Locate the cell with the specified text and output its (x, y) center coordinate. 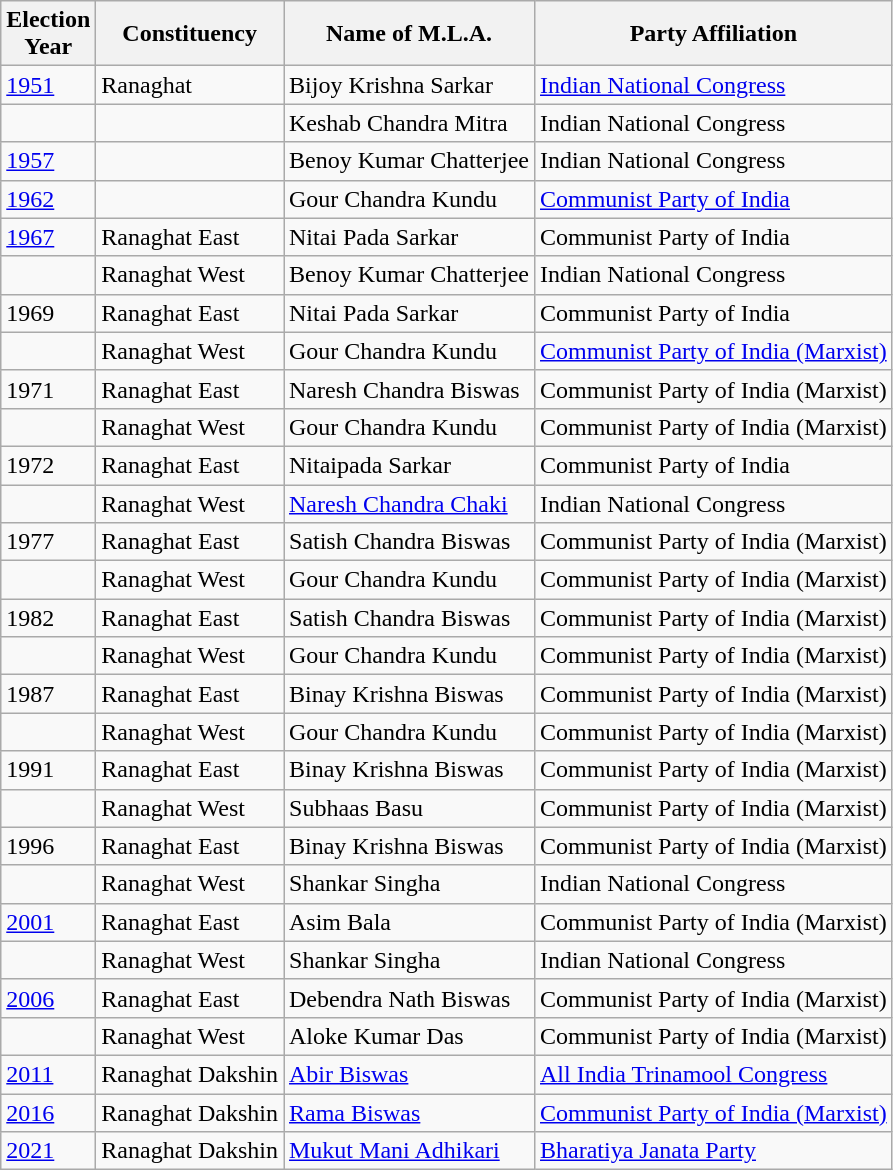
1967 (48, 237)
1991 (48, 770)
2011 (48, 1074)
Constituency (190, 34)
2021 (48, 1151)
2006 (48, 998)
Mukut Mani Adhikari (410, 1151)
Bijoy Krishna Sarkar (410, 85)
Nitaipada Sarkar (410, 465)
2016 (48, 1113)
Subhaas Basu (410, 808)
Naresh Chandra Chaki (410, 503)
1971 (48, 389)
Aloke Kumar Das (410, 1036)
Election Year (48, 34)
Keshab Chandra Mitra (410, 123)
Bharatiya Janata Party (713, 1151)
1982 (48, 618)
1977 (48, 542)
All India Trinamool Congress (713, 1074)
1957 (48, 161)
1969 (48, 313)
1987 (48, 694)
Asim Bala (410, 922)
Abir Biswas (410, 1074)
1951 (48, 85)
Debendra Nath Biswas (410, 998)
Naresh Chandra Biswas (410, 389)
Name of M.L.A. (410, 34)
Rama Biswas (410, 1113)
Ranaghat (190, 85)
1996 (48, 846)
1972 (48, 465)
2001 (48, 922)
1962 (48, 199)
Party Affiliation (713, 34)
